From the cell containing the given text, extract its center point as [X, Y] coordinate. 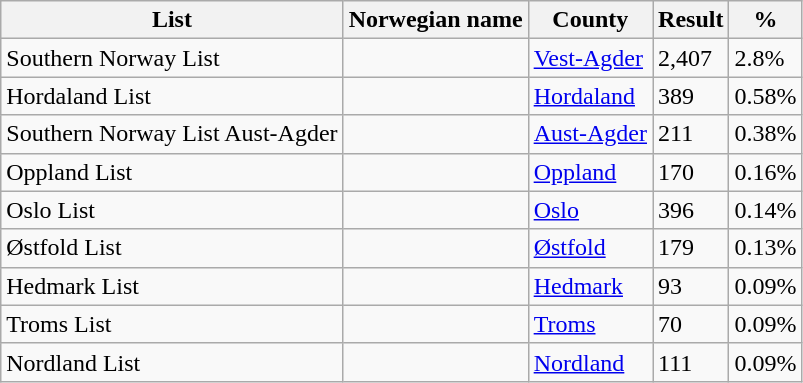
Hordaland [590, 96]
List [172, 20]
0.16% [766, 172]
Oppland [590, 172]
Result [691, 20]
County [590, 20]
0.14% [766, 210]
179 [691, 248]
Troms [590, 324]
Aust-Agder [590, 134]
Nordland [590, 362]
70 [691, 324]
0.13% [766, 248]
396 [691, 210]
Hordaland List [172, 96]
2,407 [691, 58]
Troms List [172, 324]
211 [691, 134]
2.8% [766, 58]
Vest-Agder [590, 58]
Hedmark [590, 286]
170 [691, 172]
Oppland List [172, 172]
% [766, 20]
0.38% [766, 134]
Hedmark List [172, 286]
111 [691, 362]
93 [691, 286]
Oslo List [172, 210]
Southern Norway List Aust-Agder [172, 134]
Østfold List [172, 248]
Norwegian name [436, 20]
389 [691, 96]
Østfold [590, 248]
Oslo [590, 210]
0.58% [766, 96]
Southern Norway List [172, 58]
Nordland List [172, 362]
